Extract the [X, Y] coordinate from the center of the cell holding the provided text.  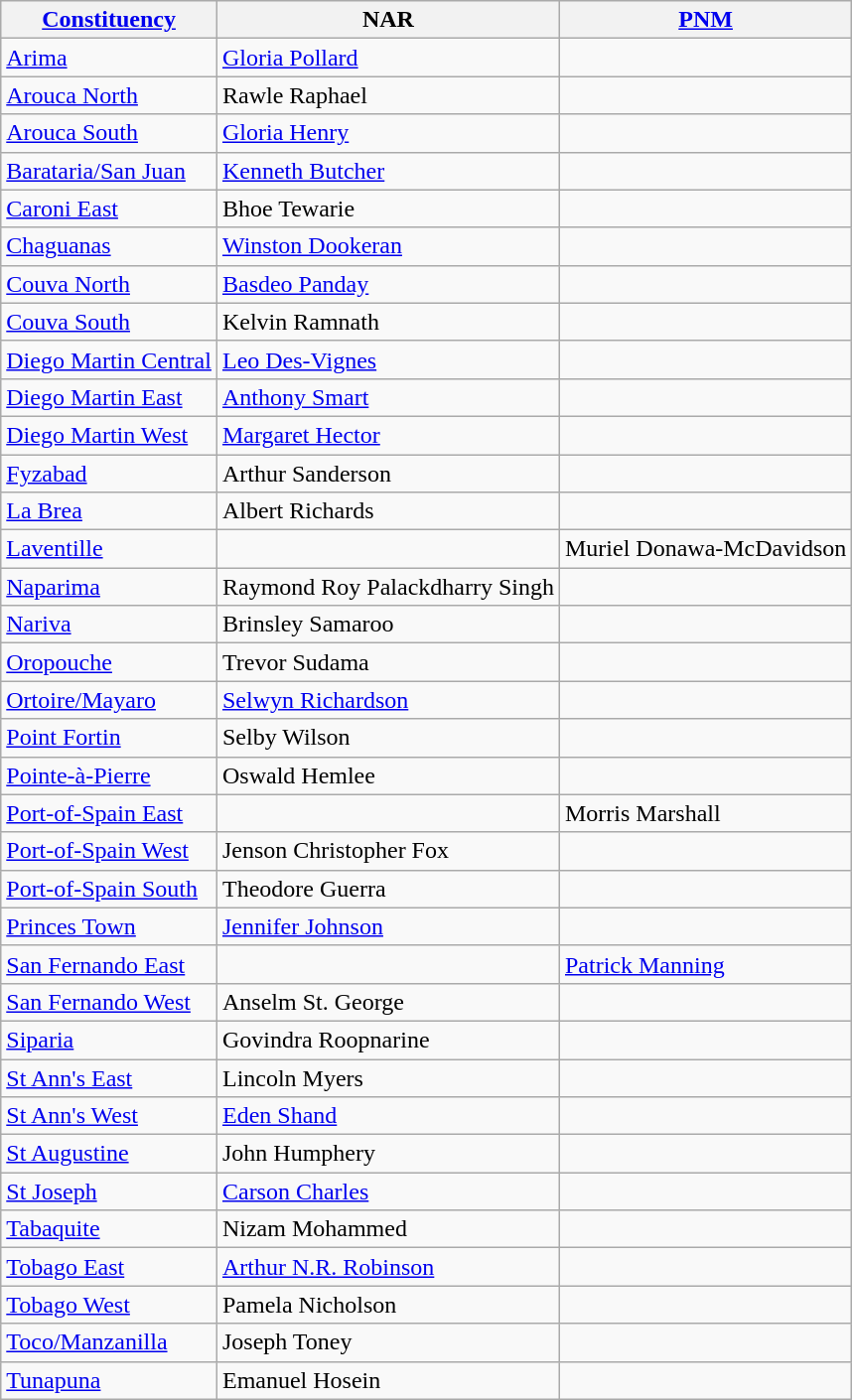
Chaguanas [109, 246]
Raymond Roy Palackdharry Singh [387, 587]
Trevor Sudama [387, 662]
Naparima [109, 587]
Basdeo Panday [387, 284]
St Ann's West [109, 1116]
Albert Richards [387, 511]
Port-of-Spain West [109, 851]
Eden Shand [387, 1116]
Arthur N.R. Robinson [387, 1267]
Laventille [109, 549]
Emanuel Hosein [387, 1380]
St Joseph [109, 1191]
Pamela Nicholson [387, 1305]
Brinsley Samaroo [387, 625]
Couva South [109, 322]
Tunapuna [109, 1380]
Port-of-Spain South [109, 889]
Port-of-Spain East [109, 813]
NAR [387, 20]
Jennifer Johnson [387, 926]
Kelvin Ramnath [387, 322]
Nariva [109, 625]
Arouca North [109, 95]
Princes Town [109, 926]
St Ann's East [109, 1077]
Oswald Hemlee [387, 775]
San Fernando East [109, 964]
Selwyn Richardson [387, 700]
Muriel Donawa-McDavidson [705, 549]
Patrick Manning [705, 964]
Diego Martin East [109, 397]
Oropouche [109, 662]
Selby Wilson [387, 738]
Arima [109, 58]
Jenson Christopher Fox [387, 851]
Ortoire/Mayaro [109, 700]
Tobago East [109, 1267]
Joseph Toney [387, 1342]
Couva North [109, 284]
Pointe-à-Pierre [109, 775]
Tobago West [109, 1305]
Caroni East [109, 209]
Barataria/San Juan [109, 171]
Diego Martin West [109, 435]
Arouca South [109, 133]
Gloria Pollard [387, 58]
Point Fortin [109, 738]
Kenneth Butcher [387, 171]
Rawle Raphael [387, 95]
Leo Des-Vignes [387, 359]
Gloria Henry [387, 133]
Nizam Mohammed [387, 1229]
Siparia [109, 1040]
PNM [705, 20]
Toco/Manzanilla [109, 1342]
Fyzabad [109, 474]
Anselm St. George [387, 1002]
Diego Martin Central [109, 359]
San Fernando West [109, 1002]
St Augustine [109, 1154]
Constituency [109, 20]
Lincoln Myers [387, 1077]
Anthony Smart [387, 397]
La Brea [109, 511]
Theodore Guerra [387, 889]
Tabaquite [109, 1229]
Govindra Roopnarine [387, 1040]
Margaret Hector [387, 435]
Arthur Sanderson [387, 474]
John Humphery [387, 1154]
Morris Marshall [705, 813]
Bhoe Tewarie [387, 209]
Carson Charles [387, 1191]
Winston Dookeran [387, 246]
